Locate the cell with the specified text and output its (x, y) center coordinate. 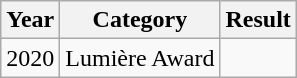
Lumière Award (140, 58)
2020 (30, 58)
Category (140, 20)
Year (30, 20)
Result (258, 20)
